Scan for the cell matching the given text and deliver its (x, y) coordinate at center. 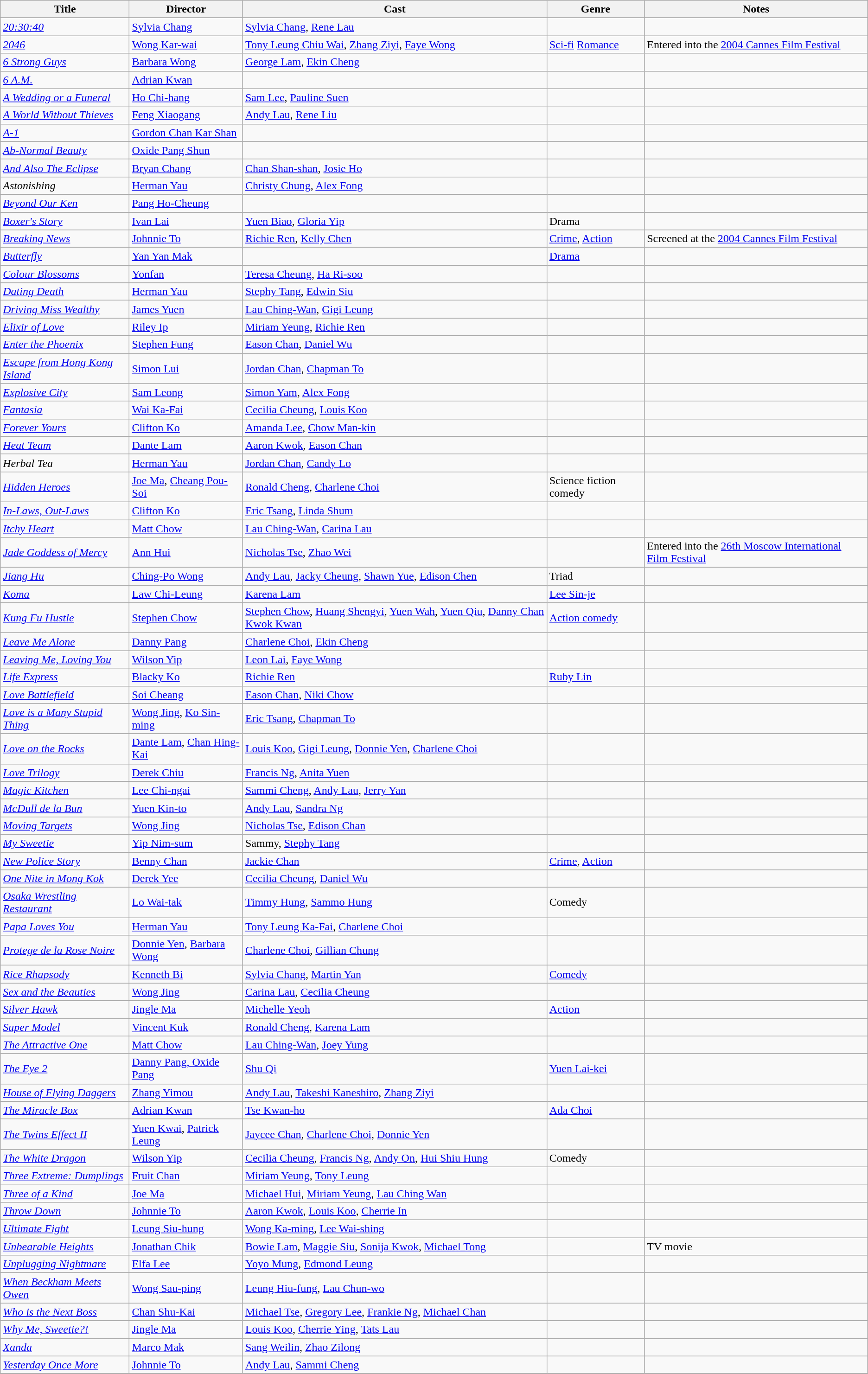
Leave Me Alone (65, 642)
Charlene Choi, Gillian Chung (395, 951)
Jonathan Chik (186, 1246)
Rice Rhapsody (65, 974)
Lau Ching-Wan, Joey Yung (395, 1045)
Andy Lau, Rene Liu (395, 115)
Astonishing (65, 185)
Love on the Rocks (65, 748)
Andy Lau, Jacky Cheung, Shawn Yue, Edison Chen (395, 576)
Entered into the 2004 Cannes Film Festival (756, 45)
Pang Ho-Cheung (186, 203)
Feng Xiaogang (186, 115)
Kenneth Bi (186, 974)
Tony Leung Ka-Fai, Charlene Choi (395, 927)
Stephy Tang, Edwin Siu (395, 292)
Life Express (65, 677)
Soi Cheang (186, 695)
Timmy Hung, Sammo Hung (395, 902)
Why Me, Sweetie?! (65, 1329)
Sam Lee, Pauline Suen (395, 97)
Christy Chung, Alex Fong (395, 185)
Herbal Tea (65, 463)
Dating Death (65, 292)
Unbearable Heights (65, 1246)
Sammy, Stephy Tang (395, 843)
Jaycee Chan, Charlene Choi, Donnie Yen (395, 1134)
Danny Pang, Oxide Pang (186, 1068)
Oxide Pang Shun (186, 150)
George Lam, Ekin Cheng (395, 62)
A-1 (65, 133)
A World Without Thieves (65, 115)
Title (65, 9)
Tony Leung Chiu Wai, Zhang Ziyi, Faye Wong (395, 45)
Derek Yee (186, 879)
Aaron Kwok, Eason Chan (395, 445)
Magic Kitchen (65, 790)
Andy Lau, Sandra Ng (395, 808)
Wai Ka-Fai (186, 410)
Boxer's Story (65, 221)
Jordan Chan, Chapman To (395, 368)
TV movie (756, 1246)
Sammi Cheng, Andy Lau, Jerry Yan (395, 790)
Eason Chan, Niki Chow (395, 695)
Aaron Kwok, Louis Koo, Cherrie In (395, 1211)
Ruby Lin (595, 677)
Papa Loves You (65, 927)
Simon Lui (186, 368)
Michael Hui, Miriam Yeung, Lau Ching Wan (395, 1193)
Moving Targets (65, 825)
Xanda (65, 1347)
Karena Lam (395, 594)
Koma (65, 594)
In-Laws, Out-Laws (65, 511)
Yuen Kin-to (186, 808)
Yonfan (186, 274)
Derek Chiu (186, 773)
Carina Lau, Cecilia Cheung (395, 992)
Eric Tsang, Chapman To (395, 719)
Andy Lau, Takeshi Kaneshiro, Zhang Ziyi (395, 1093)
Director (186, 9)
Yuen Biao, Gloria Yip (395, 221)
The Twins Effect II (65, 1134)
Sex and the Beauties (65, 992)
Science fiction comedy (595, 487)
Miriam Yeung, Tony Leung (395, 1176)
Sylvia Chang, Rene Lau (395, 27)
Louis Koo, Gigi Leung, Donnie Yen, Charlene Choi (395, 748)
Joe Ma, Cheang Pou-Soi (186, 487)
One Nite in Mong Kok (65, 879)
Osaka Wrestling Restaurant (65, 902)
The Miracle Box (65, 1110)
Love Battlefield (65, 695)
Cecilia Cheung, Daniel Wu (395, 879)
The Attractive One (65, 1045)
Escape from Hong Kong Island (65, 368)
New Police Story (65, 861)
Yoyo Mung, Edmond Leung (395, 1264)
Stephen Fung (186, 345)
Heat Team (65, 445)
Riley Ip (186, 327)
Chan Shan-shan, Josie Ho (395, 168)
Cecilia Cheung, Francis Ng, Andy On, Hui Shiu Hung (395, 1158)
Teresa Cheung, Ha Ri-soo (395, 274)
Yesterday Once More (65, 1365)
Marco Mak (186, 1347)
Lo Wai-tak (186, 902)
Sam Leong (186, 392)
Leung Siu-hung (186, 1229)
Ann Hui (186, 553)
A Wedding or a Funeral (65, 97)
Explosive City (65, 392)
Stephen Chow, Huang Shengyi, Yuen Wah, Yuen Qiu, Danny Chan Kwok Kwan (395, 618)
Francis Ng, Anita Yuen (395, 773)
Cast (395, 9)
Wong Jing, Ko Sin-ming (186, 719)
Butterfly (65, 256)
Jade Goddess of Mercy (65, 553)
James Yuen (186, 309)
Action comedy (595, 618)
Sylvia Chang, Martin Yan (395, 974)
Michelle Yeoh (395, 1010)
Breaking News (65, 239)
2046 (65, 45)
Elfa Lee (186, 1264)
Love is a Many Stupid Thing (65, 719)
Donnie Yen, Barbara Wong (186, 951)
Driving Miss Wealthy (65, 309)
Nicholas Tse, Edison Chan (395, 825)
Triad (595, 576)
Three Extreme: Dumplings (65, 1176)
Cecilia Cheung, Louis Koo (395, 410)
Ching-Po Wong (186, 576)
My Sweetie (65, 843)
Simon Yam, Alex Fong (395, 392)
Amanda Lee, Chow Man-kin (395, 428)
Charlene Choi, Ekin Cheng (395, 642)
Ultimate Fight (65, 1229)
Vincent Kuk (186, 1027)
Yuen Lai-kei (595, 1068)
Eric Tsang, Linda Shum (395, 511)
Louis Koo, Cherrie Ying, Tats Lau (395, 1329)
6 A.M. (65, 80)
Beyond Our Ken (65, 203)
Leaving Me, Loving You (65, 659)
Michael Tse, Gregory Lee, Frankie Ng, Michael Chan (395, 1312)
Wong Kar-wai (186, 45)
Richie Ren (395, 677)
Kung Fu Hustle (65, 618)
Gordon Chan Kar Shan (186, 133)
Yan Yan Mak (186, 256)
Ada Choi (595, 1110)
Danny Pang (186, 642)
The Eye 2 (65, 1068)
Lee Sin-je (595, 594)
Benny Chan (186, 861)
Throw Down (65, 1211)
Shu Qi (395, 1068)
Nicholas Tse, Zhao Wei (395, 553)
Wong Sau-ping (186, 1288)
Lau Ching-Wan, Carina Lau (395, 528)
Lau Ching-Wan, Gigi Leung (395, 309)
Elixir of Love (65, 327)
Silver Hawk (65, 1010)
Zhang Yimou (186, 1093)
House of Flying Daggers (65, 1093)
Jackie Chan (395, 861)
Unplugging Nightmare (65, 1264)
Sylvia Chang (186, 27)
Jordan Chan, Candy Lo (395, 463)
Joe Ma (186, 1193)
Ronald Cheng, Charlene Choi (395, 487)
Tse Kwan-ho (395, 1110)
Barbara Wong (186, 62)
Leon Lai, Faye Wong (395, 659)
Blacky Ko (186, 677)
Genre (595, 9)
Bowie Lam, Maggie Siu, Sonija Kwok, Michael Tong (395, 1246)
Ab-Normal Beauty (65, 150)
And Also The Eclipse (65, 168)
Jiang Hu (65, 576)
Three of a Kind (65, 1193)
Yip Nim-sum (186, 843)
Ronald Cheng, Karena Lam (395, 1027)
Entered into the 26th Moscow International Film Festival (756, 553)
Forever Yours (65, 428)
Bryan Chang (186, 168)
Wong Ka-ming, Lee Wai-shing (395, 1229)
Notes (756, 9)
The White Dragon (65, 1158)
Sang Weilin, Zhao Zilong (395, 1347)
Enter the Phoenix (65, 345)
Stephen Chow (186, 618)
Colour Blossoms (65, 274)
Dante Lam, Chan Hing-Kai (186, 748)
Protege de la Rose Noire (65, 951)
Hidden Heroes (65, 487)
Ivan Lai (186, 221)
6 Strong Guys (65, 62)
Miriam Yeung, Richie Ren (395, 327)
Fantasia (65, 410)
Super Model (65, 1027)
Leung Hiu-fung, Lau Chun-wo (395, 1288)
Richie Ren, Kelly Chen (395, 239)
Dante Lam (186, 445)
McDull de la Bun (65, 808)
Love Trilogy (65, 773)
Andy Lau, Sammi Cheng (395, 1365)
Ho Chi-hang (186, 97)
Action (595, 1010)
Law Chi-Leung (186, 594)
20:30:40 (65, 27)
Lee Chi-ngai (186, 790)
Itchy Heart (65, 528)
Sci-fi Romance (595, 45)
Fruit Chan (186, 1176)
Yuen Kwai, Patrick Leung (186, 1134)
Chan Shu-Kai (186, 1312)
Screened at the 2004 Cannes Film Festival (756, 239)
When Beckham Meets Owen (65, 1288)
Who is the Next Boss (65, 1312)
Eason Chan, Daniel Wu (395, 345)
